Capture the cell that displays the provided text and extract its [x, y] central coordinate. 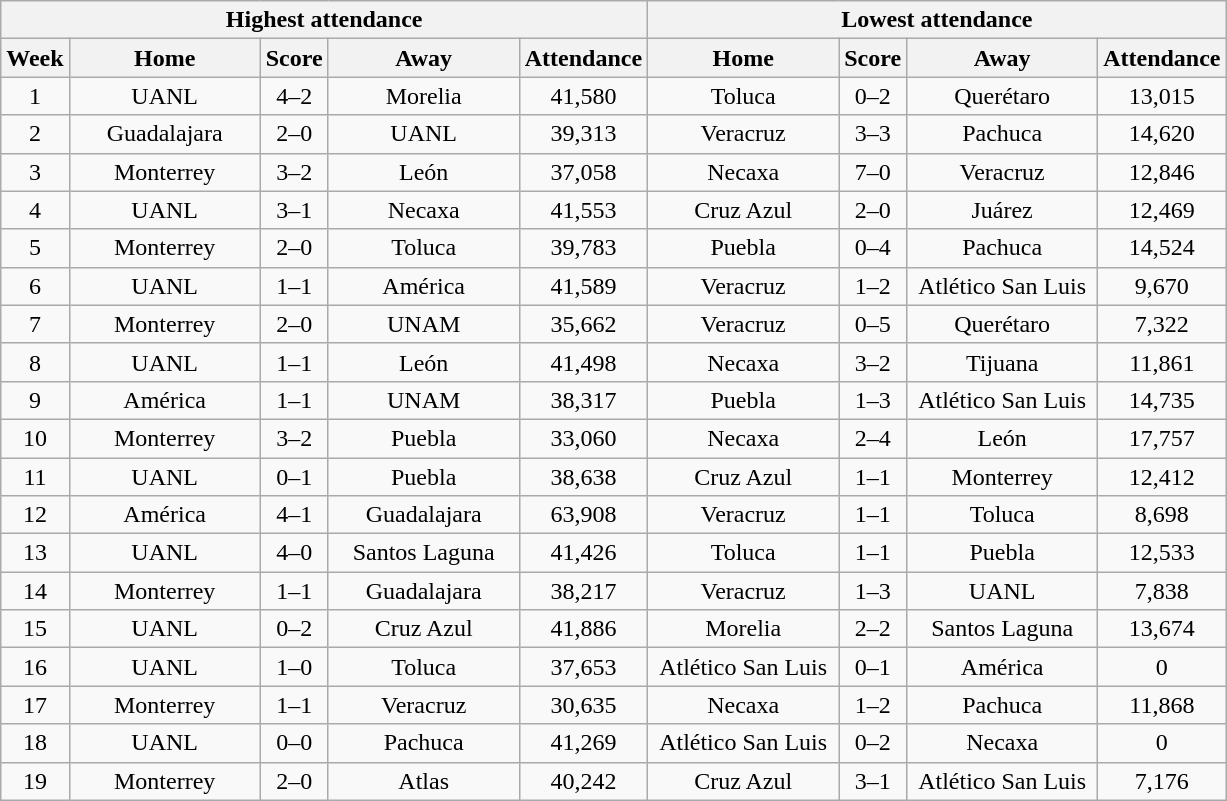
2 [35, 134]
33,060 [583, 438]
41,426 [583, 553]
16 [35, 667]
8 [35, 362]
17,757 [1162, 438]
39,783 [583, 248]
11,868 [1162, 705]
8,698 [1162, 515]
12,412 [1162, 477]
9 [35, 400]
Atlas [424, 781]
12 [35, 515]
2–2 [873, 629]
0–5 [873, 324]
3 [35, 172]
41,553 [583, 210]
4–0 [294, 553]
12,846 [1162, 172]
41,498 [583, 362]
12,469 [1162, 210]
39,313 [583, 134]
35,662 [583, 324]
14,620 [1162, 134]
1 [35, 96]
15 [35, 629]
38,217 [583, 591]
38,317 [583, 400]
18 [35, 743]
63,908 [583, 515]
41,580 [583, 96]
2–4 [873, 438]
Week [35, 58]
7–0 [873, 172]
7,838 [1162, 591]
30,635 [583, 705]
13,015 [1162, 96]
41,886 [583, 629]
Juárez [1002, 210]
40,242 [583, 781]
Highest attendance [324, 20]
0–0 [294, 743]
37,653 [583, 667]
41,269 [583, 743]
0–4 [873, 248]
Tijuana [1002, 362]
4–1 [294, 515]
12,533 [1162, 553]
5 [35, 248]
4 [35, 210]
10 [35, 438]
7,322 [1162, 324]
1–0 [294, 667]
17 [35, 705]
14,524 [1162, 248]
4–2 [294, 96]
11,861 [1162, 362]
14,735 [1162, 400]
41,589 [583, 286]
11 [35, 477]
13,674 [1162, 629]
37,058 [583, 172]
3–3 [873, 134]
Lowest attendance [937, 20]
38,638 [583, 477]
7 [35, 324]
7,176 [1162, 781]
9,670 [1162, 286]
19 [35, 781]
14 [35, 591]
13 [35, 553]
6 [35, 286]
